Scan for the cell matching the given text and deliver its (x, y) coordinate at center. 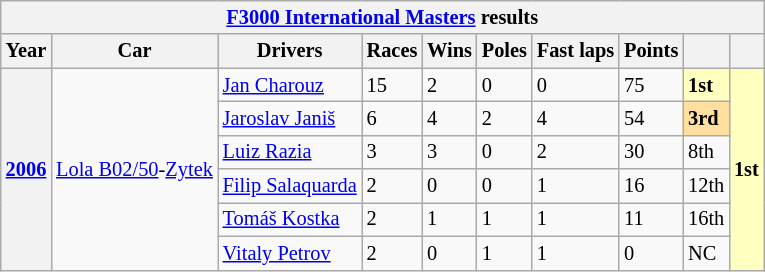
16 (651, 186)
3rd (706, 118)
Filip Salaquarda (290, 186)
16th (706, 219)
Luiz Razia (290, 152)
Fast laps (576, 51)
Lola B02/50-Zytek (134, 169)
NC (706, 253)
54 (651, 118)
Drivers (290, 51)
15 (392, 85)
Points (651, 51)
Jaroslav Janiš (290, 118)
75 (651, 85)
12th (706, 186)
Poles (504, 51)
30 (651, 152)
2006 (26, 169)
Car (134, 51)
Tomáš Kostka (290, 219)
Year (26, 51)
Vitaly Petrov (290, 253)
11 (651, 219)
8th (706, 152)
Wins (450, 51)
6 (392, 118)
F3000 International Masters results (382, 17)
Jan Charouz (290, 85)
Races (392, 51)
